For the text-containing cell, return its midpoint in [x, y] coordinate format. 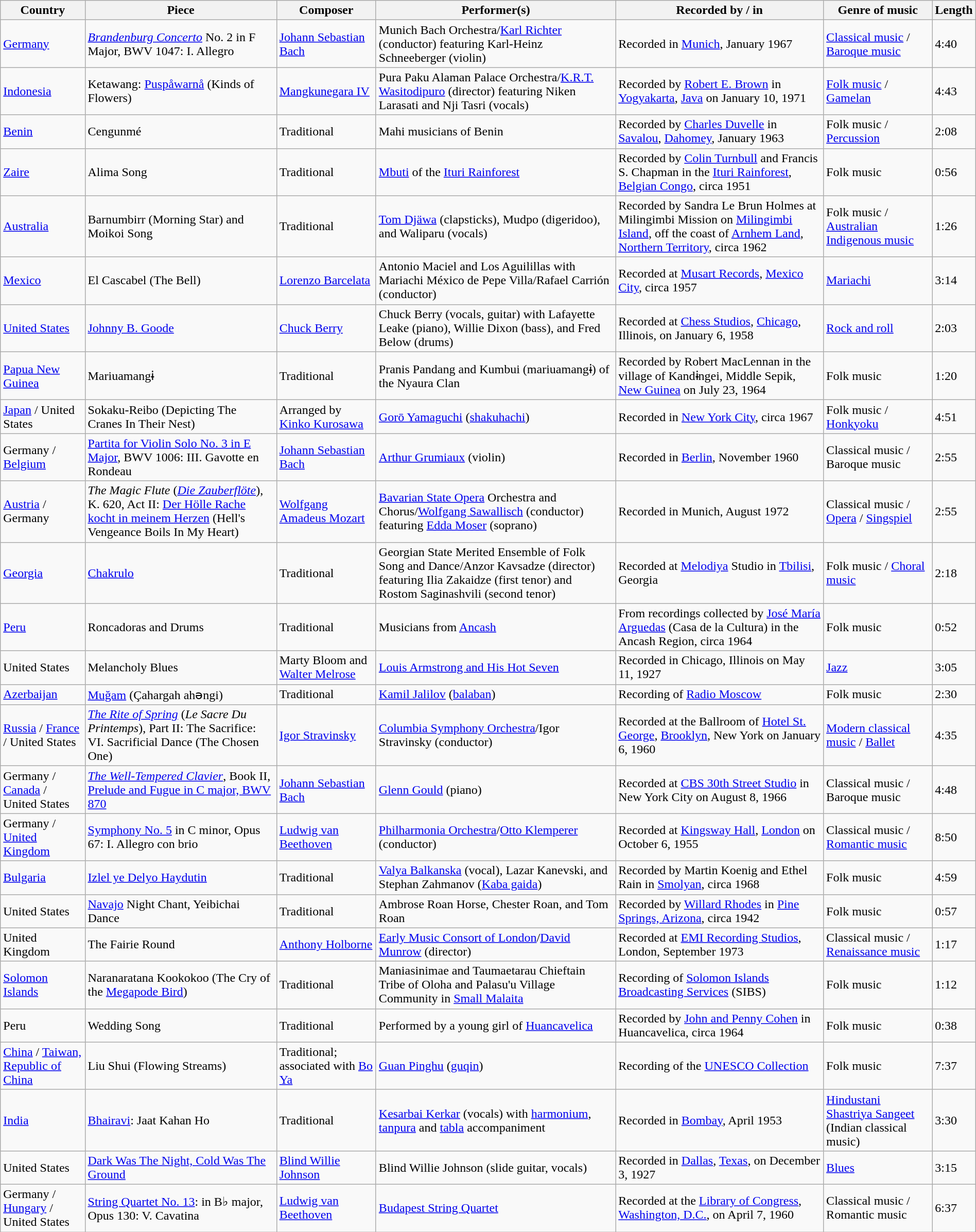
Recorded in Dallas, Texas, on December 3, 1927 [720, 1168]
3:30 [954, 1120]
Chakrulo [181, 572]
Rock and roll [878, 328]
Recorded at the Library of Congress, Washington, D.C., on April 7, 1960 [720, 1208]
2:03 [954, 328]
Naranaratana Kookokoo (The Cry of the Megapode Bird) [181, 985]
Mariuamangɨ [181, 376]
3:15 [954, 1168]
1:20 [954, 376]
Arthur Grumiaux (violin) [495, 457]
Gorō Yamaguchi (shakuhachi) [495, 417]
Austria / Germany [43, 512]
Modern classical music / Ballet [878, 735]
Recorded by Sandra Le Brun Holmes at Milingimbi Mission on Milingimbi Island, off the coast of Arnhem Land, Northern Territory, circa 1962 [720, 227]
2:18 [954, 572]
The Rite of Spring (Le Sacre Du Printemps), Part II: The Sacrifice: VI. Sacrificial Dance (The Chosen One) [181, 735]
Recorded in Chicago, Illinois on May 11, 1927 [720, 667]
Germany / Hungary / United States [43, 1208]
Germany / United Kingdom [43, 837]
Early Music Consort of London/David Munrow (director) [495, 944]
Recorded in Bombay, April 1953 [720, 1120]
8:50 [954, 837]
Mexico [43, 281]
Solomon Islands [43, 985]
Pranis Pandang and Kumbui (mariuamangɨ) of the Nyaura Clan [495, 376]
4:51 [954, 417]
Blind Willie Johnson [326, 1168]
Columbia Symphony Orchestra/Igor Stravinsky (conductor) [495, 735]
4:35 [954, 735]
3:14 [954, 281]
1:26 [954, 227]
Mbuti of the Ituri Rainforest [495, 172]
4:40 [954, 44]
India [43, 1120]
Recorded by Martin Koenig and Ethel Rain in Smolyan, circa 1968 [720, 877]
Hindustani Shastriya Sangeet (Indian classical music) [878, 1120]
El Cascabel (The Bell) [181, 281]
United Kingdom [43, 944]
Recorded in Munich, January 1967 [720, 44]
Chuck Berry [326, 328]
Recording of the UNESCO Collection [720, 1066]
The Well-Tempered Clavier, Book II, Prelude and Fugue in C major, BWV 870 [181, 790]
Melancholy Blues [181, 667]
Recorded by John and Penny Cohen in Huancavelica, circa 1964 [720, 1026]
Piece [181, 10]
Glenn Gould (piano) [495, 790]
Tom Djäwa (clapsticks), Mudpo (digeridoo), and Waliparu (vocals) [495, 227]
Length [954, 10]
Recorded by Colin Turnbull and Francis S. Chapman in the Ituri Rainforest, Belgian Congo, circa 1951 [720, 172]
Anthony Holborne [326, 944]
Australia [43, 227]
Muğam (Çahargah ahəngi) [181, 695]
Bhairavi: Jaat Kahan Ho [181, 1120]
Brandenburg Concerto No. 2 in F Major, BWV 1047: I. Allegro [181, 44]
Blues [878, 1168]
0:52 [954, 627]
Performer(s) [495, 10]
Germany / Belgium [43, 457]
0:57 [954, 911]
String Quartet No. 13: in B♭ major, Opus 130: V. Cavatina [181, 1208]
Navajo Night Chant, Yeibichai Dance [181, 911]
Cengunmé [181, 132]
Antonio Maciel and Los Aguilillas with Mariachi México de Pepe Villa/Rafael Carrión (conductor) [495, 281]
Recorded by Charles Duvelle in Savalou, Dahomey, January 1963 [720, 132]
China / Taiwan, Republic of China [43, 1066]
Bavarian State Opera Orchestra and Chorus/Wolfgang Sawallisch (conductor) featuring Edda Moser (soprano) [495, 512]
Mangkunegara IV [326, 91]
2:30 [954, 695]
Kamil Jalilov (balaban) [495, 695]
Chuck Berry (vocals, guitar) with Lafayette Leake (piano), Willie Dixon (bass), and Fred Below (drums) [495, 328]
Recorded by / in [720, 10]
Recorded in New York City, circa 1967 [720, 417]
Folk music / Choral music [878, 572]
Classical music / Opera / Singspiel [878, 512]
4:59 [954, 877]
Liu Shui (Flowing Streams) [181, 1066]
Recorded at EMI Recording Studios, London, September 1973 [720, 944]
From recordings collected by José María Arguedas (Casa de la Cultura) in the Ancash Region, circa 1964 [720, 627]
Germany / Canada / United States [43, 790]
Dark Was The Night, Cold Was The Ground [181, 1168]
Papua New Guinea [43, 376]
Recorded by Robert MacLennan in the village of Kandɨngei, Middle Sepik, New Guinea on July 23, 1964 [720, 376]
Wolfgang Amadeus Mozart [326, 512]
7:37 [954, 1066]
Philharmonia Orchestra/Otto Klemperer (conductor) [495, 837]
The Fairie Round [181, 944]
Roncadoras and Drums [181, 627]
The Magic Flute (Die Zauberflöte), K. 620, Act II: Der Hölle Rache kocht in meinem Herzen (Hell's Vengeance Boils In My Heart) [181, 512]
Recording of Radio Moscow [720, 695]
Sokaku-Reibo (Depicting The Cranes In Their Nest) [181, 417]
Composer [326, 10]
Partita for Violin Solo No. 3 in E Major, BWV 1006: III. Gavotte en Rondeau [181, 457]
Arranged by Kinko Kurosawa [326, 417]
Zaire [43, 172]
Lorenzo Barcelata [326, 281]
Musicians from Ancash [495, 627]
Alima Song [181, 172]
Recorded by Robert E. Brown in Yogyakarta, Java on January 10, 1971 [720, 91]
Guan Pinghu (guqin) [495, 1066]
Russia / France / United States [43, 735]
Georgia [43, 572]
0:38 [954, 1026]
Folk music / Gamelan [878, 91]
Recorded in Munich, August 1972 [720, 512]
1:17 [954, 944]
Folk music / Percussion [878, 132]
Azerbaijan [43, 695]
Louis Armstrong and His Hot Seven [495, 667]
Maniasinimae and Taumaetarau Chieftain Tribe of Oloha and Palasu'u Village Community in Small Malaita [495, 985]
Symphony No. 5 in C minor, Opus 67: I. Allegro con brio [181, 837]
Ketawang: Puspåwarnå (Kinds of Flowers) [181, 91]
Traditional; associated with Bo Ya [326, 1066]
Recorded at Melodiya Studio in Tbilisi, Georgia [720, 572]
Classical music / Renaissance music [878, 944]
Bulgaria [43, 877]
Wedding Song [181, 1026]
Kesarbai Kerkar (vocals) with harmonium, tanpura and tabla accompaniment [495, 1120]
Recorded at Musart Records, Mexico City, circa 1957 [720, 281]
4:43 [954, 91]
Recorded by Willard Rhodes in Pine Springs, Arizona, circa 1942 [720, 911]
Recorded at CBS 30th Street Studio in New York City on August 8, 1966 [720, 790]
Germany [43, 44]
2:08 [954, 132]
6:37 [954, 1208]
3:05 [954, 667]
Pura Paku Alaman Palace Orchestra/K.R.T. Wasitodipuro (director) featuring Niken Larasati and Nji Tasri (vocals) [495, 91]
Folk music / Australian Indigenous music [878, 227]
Johnny B. Goode [181, 328]
Marty Bloom and Walter Melrose [326, 667]
Benin [43, 132]
Mahi musicians of Benin [495, 132]
Ambrose Roan Horse, Chester Roan, and Tom Roan [495, 911]
Igor Stravinsky [326, 735]
Recorded at Chess Studios, Chicago, Illinois, on January 6, 1958 [720, 328]
1:12 [954, 985]
Recorded at Kingsway Hall, London on October 6, 1955 [720, 837]
Jazz [878, 667]
Mariachi [878, 281]
Indonesia [43, 91]
Folk music / Honkyoku [878, 417]
Barnumbirr (Morning Star) and Moikoi Song [181, 227]
Performed by a young girl of Huancavelica [495, 1026]
4:48 [954, 790]
Recorded at the Ballroom of Hotel St. George, Brooklyn, New York on January 6, 1960 [720, 735]
Valya Balkanska (vocal), Lazar Kanevski, and Stephan Zahmanov (Kaba gaida) [495, 877]
Genre of music [878, 10]
Country [43, 10]
0:56 [954, 172]
Blind Willie Johnson (slide guitar, vocals) [495, 1168]
Recorded in Berlin, November 1960 [720, 457]
Izlel ye Delyo Haydutin [181, 877]
Budapest String Quartet [495, 1208]
Munich Bach Orchestra/Karl Richter (conductor) featuring Karl-Heinz Schneeberger (violin) [495, 44]
Japan / United States [43, 417]
Recording of Solomon Islands Broadcasting Services (SIBS) [720, 985]
